Search for the cell housing the specified text and yield its [x, y] center coordinate. 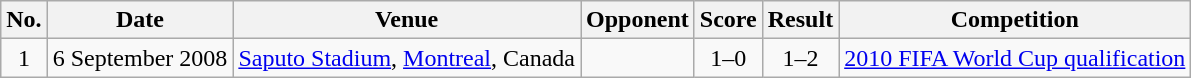
Opponent [638, 20]
Venue [407, 20]
Date [140, 20]
No. [24, 20]
1 [24, 58]
Score [728, 20]
6 September 2008 [140, 58]
1–0 [728, 58]
Saputo Stadium, Montreal, Canada [407, 58]
Result [800, 20]
Competition [1015, 20]
1–2 [800, 58]
2010 FIFA World Cup qualification [1015, 58]
